Output the [x, y] coordinate of the center of the cell containing the given text.  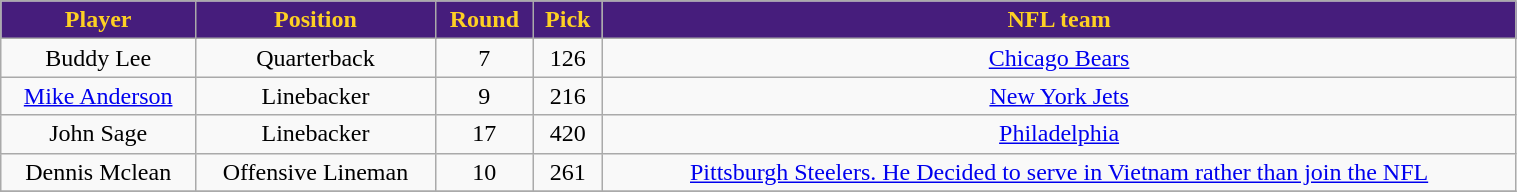
216 [568, 96]
Pittsburgh Steelers. He Decided to serve in Vietnam rather than join the NFL [1059, 172]
Player [98, 20]
126 [568, 58]
7 [484, 58]
Philadelphia [1059, 134]
Quarterback [316, 58]
Chicago Bears [1059, 58]
John Sage [98, 134]
Pick [568, 20]
Buddy Lee [98, 58]
NFL team [1059, 20]
Round [484, 20]
9 [484, 96]
Dennis Mclean [98, 172]
Position [316, 20]
420 [568, 134]
Offensive Lineman [316, 172]
10 [484, 172]
261 [568, 172]
New York Jets [1059, 96]
17 [484, 134]
Mike Anderson [98, 96]
